Identify which cell holds the provided text, then report its [x, y] central coordinate. 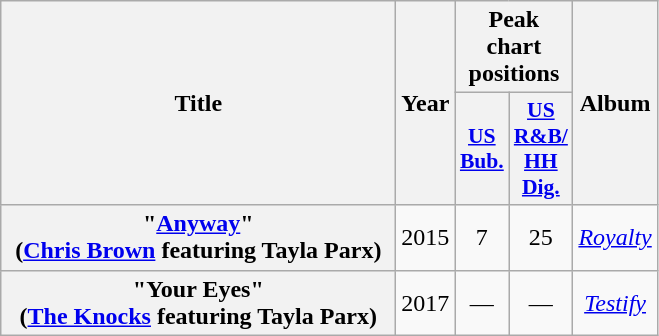
Testify [615, 302]
USR&B/HHDig. [541, 149]
USBub. [482, 149]
Peak chart positions [514, 47]
"Your Eyes"(The Knocks featuring Tayla Parx) [198, 302]
2017 [426, 302]
Title [198, 103]
2015 [426, 238]
25 [541, 238]
"Anyway"(Chris Brown featuring Tayla Parx) [198, 238]
Year [426, 103]
7 [482, 238]
Album [615, 103]
Royalty [615, 238]
